Locate the cell with the specified text and output its [X, Y] center coordinate. 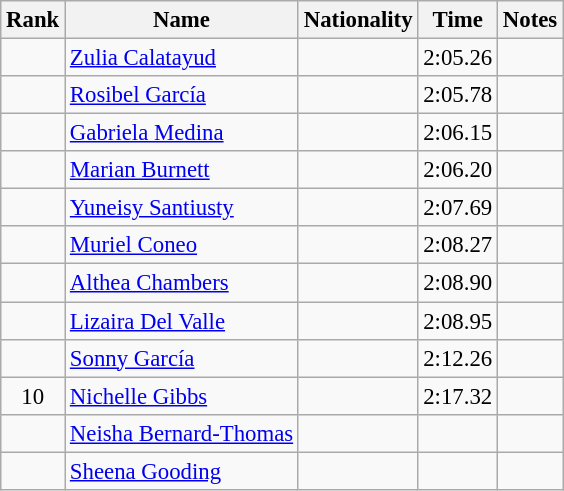
Althea Chambers [182, 283]
Nationality [358, 20]
10 [33, 396]
Neisha Bernard-Thomas [182, 433]
Sonny García [182, 358]
2:07.69 [458, 208]
2:08.95 [458, 321]
Time [458, 20]
Marian Burnett [182, 170]
Sheena Gooding [182, 471]
2:06.20 [458, 170]
Rosibel García [182, 95]
2:05.26 [458, 58]
2:08.90 [458, 283]
Lizaira Del Valle [182, 321]
2:12.26 [458, 358]
Muriel Coneo [182, 245]
2:17.32 [458, 396]
Name [182, 20]
Rank [33, 20]
2:06.15 [458, 133]
Zulia Calatayud [182, 58]
2:08.27 [458, 245]
Yuneisy Santiusty [182, 208]
Gabriela Medina [182, 133]
Nichelle Gibbs [182, 396]
2:05.78 [458, 95]
Notes [530, 20]
